From the cell containing the given text, extract its center point as (X, Y) coordinate. 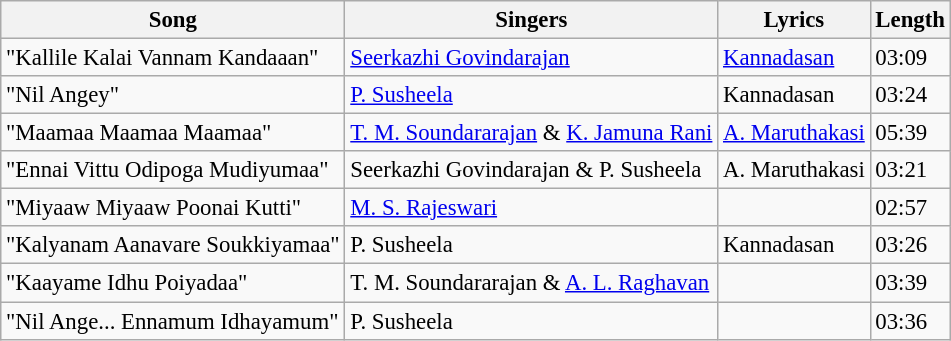
"Kaayame Idhu Poiyadaa" (173, 283)
"Maamaa Maamaa Maamaa" (173, 133)
"Nil Ange... Ennamum Idhayamum" (173, 321)
Seerkazhi Govindarajan (532, 58)
Song (173, 20)
"Kalyanam Aanavare Soukkiyamaa" (173, 245)
03:09 (910, 58)
"Kallile Kalai Vannam Kandaaan" (173, 58)
03:24 (910, 95)
Length (910, 20)
Seerkazhi Govindarajan & P. Susheela (532, 170)
03:36 (910, 321)
05:39 (910, 133)
T. M. Soundararajan & K. Jamuna Rani (532, 133)
"Ennai Vittu Odipoga Mudiyumaa" (173, 170)
"Miyaaw Miyaaw Poonai Kutti" (173, 208)
M. S. Rajeswari (532, 208)
T. M. Soundararajan & A. L. Raghavan (532, 283)
Singers (532, 20)
03:39 (910, 283)
Lyrics (794, 20)
03:21 (910, 170)
02:57 (910, 208)
03:26 (910, 245)
"Nil Angey" (173, 95)
